Locate the cell with the specified text and output its [x, y] center coordinate. 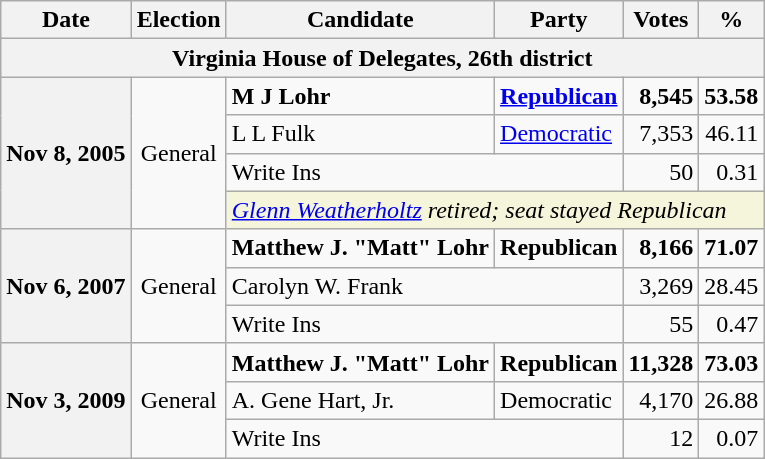
26.88 [732, 400]
Nov 6, 2007 [66, 286]
71.07 [732, 248]
11,328 [661, 362]
Virginia House of Delegates, 26th district [382, 58]
46.11 [732, 134]
Nov 3, 2009 [66, 400]
Election [178, 20]
Carolyn W. Frank [424, 286]
73.03 [732, 362]
% [732, 20]
55 [661, 324]
A. Gene Hart, Jr. [360, 400]
28.45 [732, 286]
Glenn Weatherholtz retired; seat stayed Republican [495, 210]
Nov 8, 2005 [66, 153]
0.07 [732, 438]
3,269 [661, 286]
M J Lohr [360, 96]
Party [559, 20]
0.31 [732, 172]
Candidate [360, 20]
8,545 [661, 96]
Votes [661, 20]
L L Fulk [360, 134]
8,166 [661, 248]
Date [66, 20]
53.58 [732, 96]
0.47 [732, 324]
50 [661, 172]
12 [661, 438]
7,353 [661, 134]
4,170 [661, 400]
